Search for the cell housing the specified text and yield its [X, Y] center coordinate. 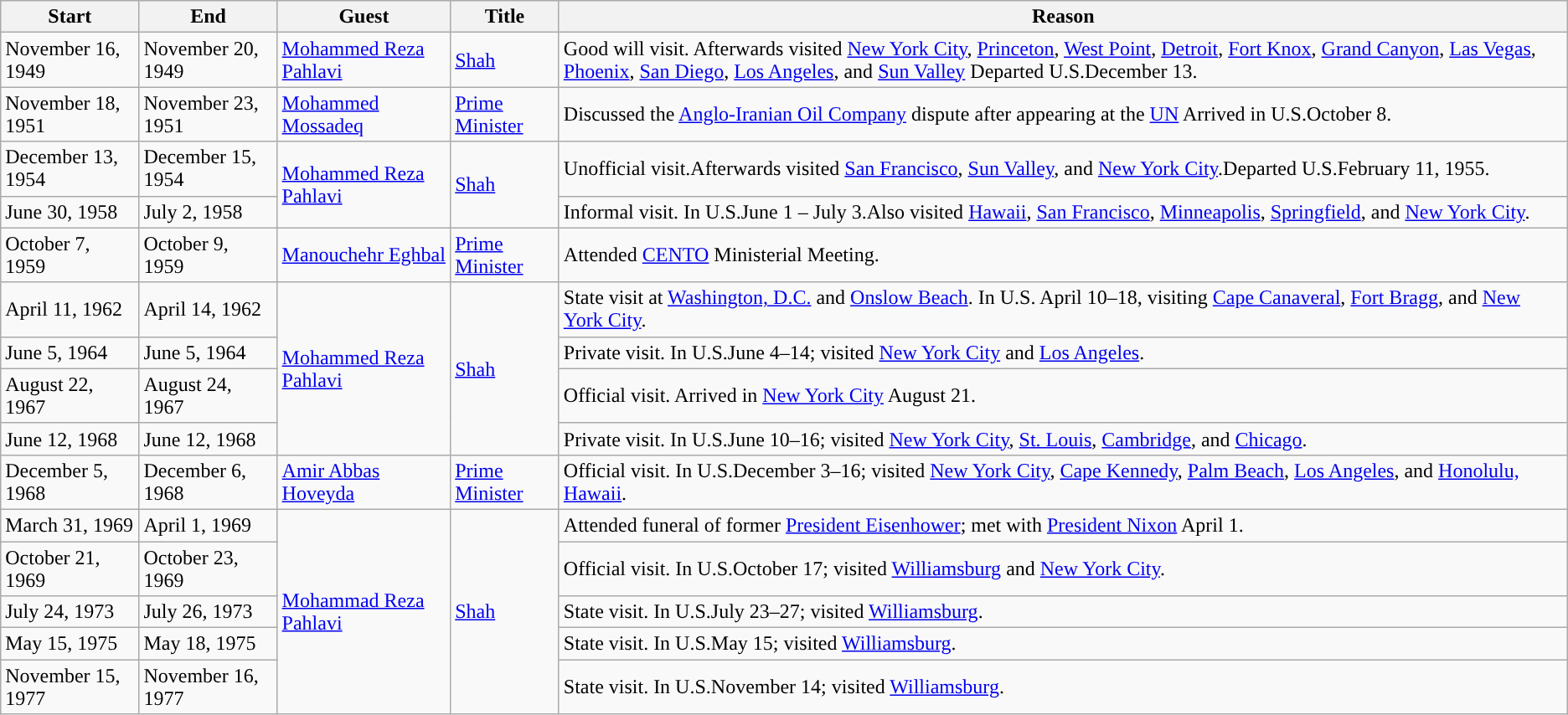
November 18, 1951 [70, 114]
Attended CENTO Ministerial Meeting. [1063, 255]
August 22, 1967 [70, 395]
December 5, 1968 [70, 482]
July 26, 1973 [208, 612]
December 6, 1968 [208, 482]
End [208, 17]
Reason [1063, 17]
Mohammad Reza Pahlavi [364, 611]
March 31, 1969 [70, 525]
April 14, 1962 [208, 310]
Start [70, 17]
June 30, 1958 [70, 212]
July 2, 1958 [208, 212]
August 24, 1967 [208, 395]
April 1, 1969 [208, 525]
Amir Abbas Hoveyda [364, 482]
State visit. In U.S.July 23–27; visited Williamsburg. [1063, 612]
State visit. In U.S.May 15; visited Williamsburg. [1063, 644]
Official visit. In U.S.October 17; visited Williamsburg and New York City. [1063, 568]
October 23, 1969 [208, 568]
December 13, 1954 [70, 169]
Official visit. Arrived in New York City August 21. [1063, 395]
July 24, 1973 [70, 612]
Unofficial visit.Afterwards visited San Francisco, Sun Valley, and New York City.Departed U.S.February 11, 1955. [1063, 169]
May 18, 1975 [208, 644]
Manouchehr Eghbal [364, 255]
November 16, 1977 [208, 687]
May 15, 1975 [70, 644]
Guest [364, 17]
November 16, 1949 [70, 60]
October 21, 1969 [70, 568]
November 23, 1951 [208, 114]
Attended funeral of former President Eisenhower; met with President Nixon April 1. [1063, 525]
October 7, 1959 [70, 255]
October 9, 1959 [208, 255]
State visit. In U.S.November 14; visited Williamsburg. [1063, 687]
State visit at Washington, D.C. and Onslow Beach. In U.S. April 10–18, visiting Cape Canaveral, Fort Bragg, and New York City. [1063, 310]
Informal visit. In U.S.June 1 – July 3.Also visited Hawaii, San Francisco, Minneapolis, Springfield, and New York City. [1063, 212]
Mohammed Mossadeq [364, 114]
Private visit. In U.S.June 4–14; visited New York City and Los Angeles. [1063, 352]
Official visit. In U.S.December 3–16; visited New York City, Cape Kennedy, Palm Beach, Los Angeles, and Honolulu, Hawaii. [1063, 482]
November 20, 1949 [208, 60]
Private visit. In U.S.June 10–16; visited New York City, St. Louis, Cambridge, and Chicago. [1063, 439]
November 15, 1977 [70, 687]
April 11, 1962 [70, 310]
Title [505, 17]
Discussed the Anglo-Iranian Oil Company dispute after appearing at the UN Arrived in U.S.October 8. [1063, 114]
December 15, 1954 [208, 169]
